Pinpoint the cell where the given text exists, returning its (X, Y) midpoint coordinate. 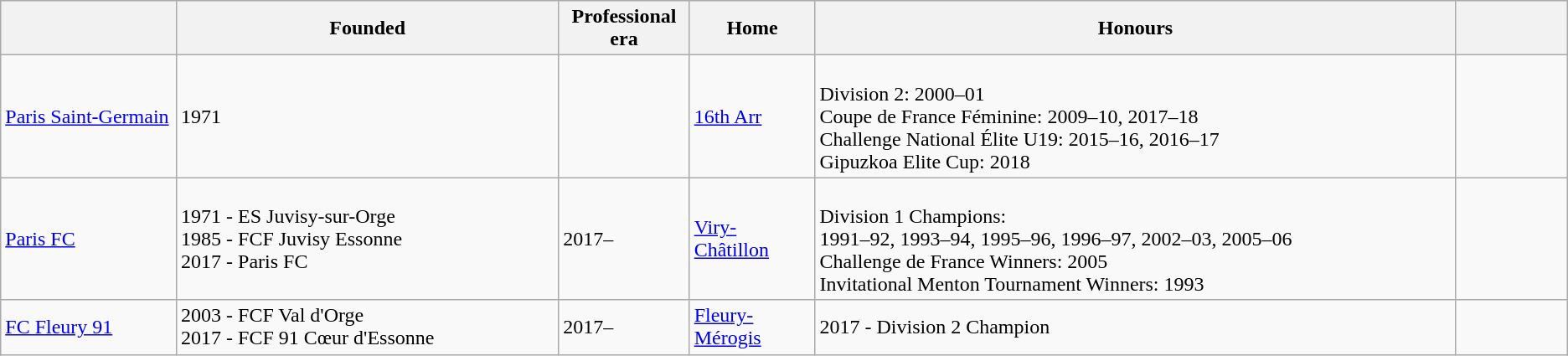
FC Fleury 91 (89, 327)
Division 2: 2000–01 Coupe de France Féminine: 2009–10, 2017–18 Challenge National Élite U19: 2015–16, 2016–17 Gipuzkoa Elite Cup: 2018 (1136, 116)
Paris FC (89, 239)
Professionalera (624, 28)
Honours (1136, 28)
2017 - Division 2 Champion (1136, 327)
1971 - ES Juvisy-sur-Orge 1985 - FCF Juvisy Essonne 2017 - Paris FC (368, 239)
Paris Saint-Germain (89, 116)
1971 (368, 116)
Fleury-Mérogis (752, 327)
Home (752, 28)
2003 - FCF Val d'Orge 2017 - FCF 91 Cœur d'Essonne (368, 327)
Viry-Châtillon (752, 239)
Founded (368, 28)
16th Arr (752, 116)
